Pinpoint the cell where the given text exists, returning its [X, Y] midpoint coordinate. 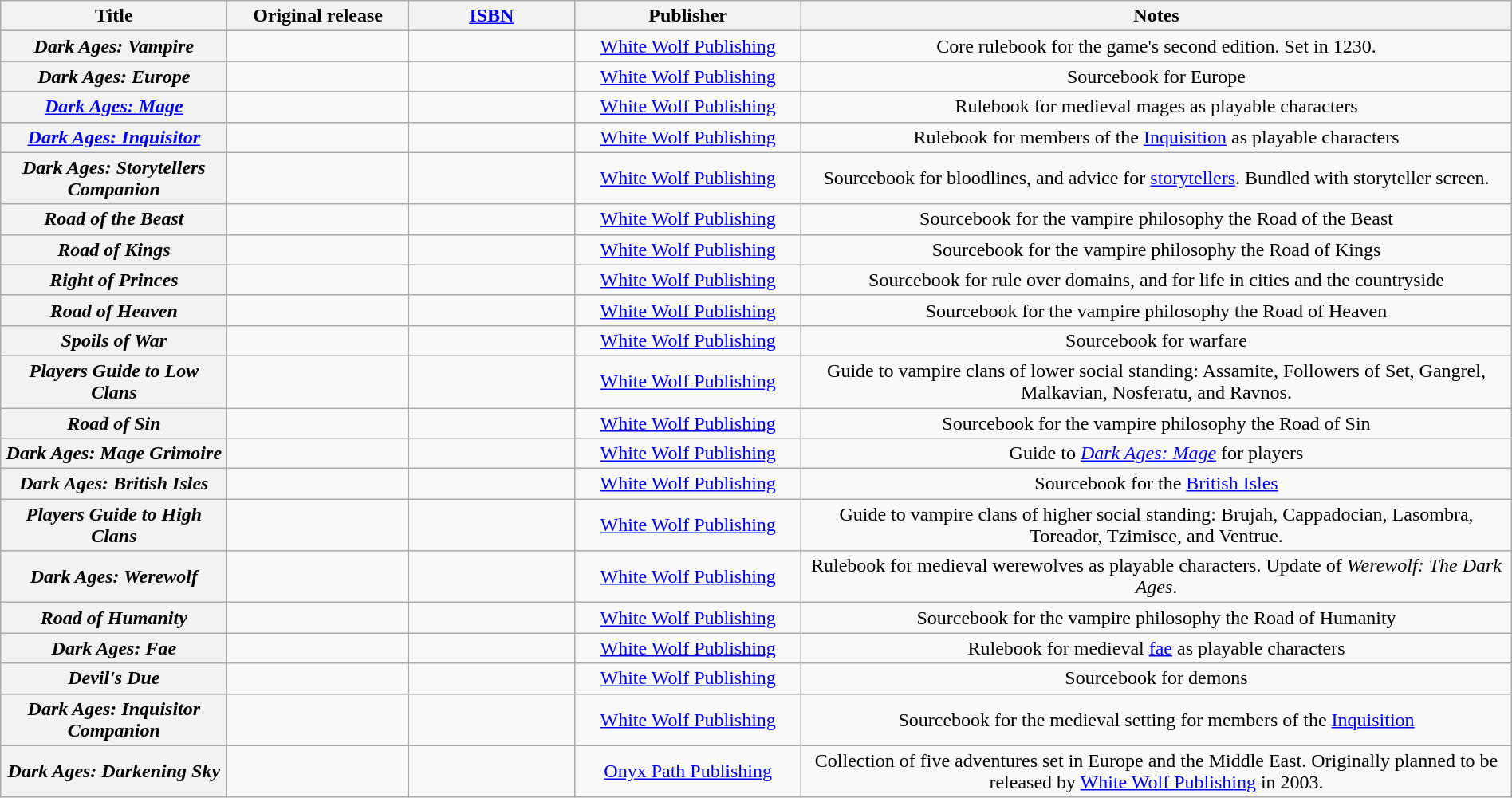
Road of Heaven [114, 310]
Dark Ages: British Isles [114, 484]
Rulebook for medieval fae as playable characters [1156, 648]
Sourcebook for the vampire philosophy the Road of Humanity [1156, 618]
Right of Princes [114, 280]
Core rulebook for the game's second edition. Set in 1230. [1156, 46]
Dark Ages: Mage Grimoire [114, 454]
Dark Ages: Mage [114, 107]
Road of Humanity [114, 618]
Dark Ages: Inquisitor Companion [114, 719]
ISBN [491, 16]
Players Guide to Low Clans [114, 381]
Guide to vampire clans of higher social standing: Brujah, Cappadocian, Lasombra, Toreador, Tzimisce, and Ventrue. [1156, 525]
Sourcebook for rule over domains, and for life in cities and the countryside [1156, 280]
Notes [1156, 16]
Dark Ages: Darkening Sky [114, 772]
Publisher [688, 16]
Sourcebook for the vampire philosophy the Road of the Beast [1156, 219]
Sourcebook for the vampire philosophy the Road of Heaven [1156, 310]
Onyx Path Publishing [688, 772]
Sourcebook for demons [1156, 678]
Rulebook for members of the Inquisition as playable characters [1156, 137]
Dark Ages: Werewolf [114, 577]
Sourcebook for the vampire philosophy the Road of Sin [1156, 423]
Sourcebook for Europe [1156, 77]
Sourcebook for the medieval setting for members of the Inquisition [1156, 719]
Sourcebook for the vampire philosophy the Road of Kings [1156, 250]
Sourcebook for the British Isles [1156, 484]
Collection of five adventures set in Europe and the Middle East. Originally planned to be released by White Wolf Publishing in 2003. [1156, 772]
Dark Ages: Fae [114, 648]
Spoils of War [114, 340]
Devil's Due [114, 678]
Dark Ages: Storytellers Companion [114, 179]
Original release [317, 16]
Guide to vampire clans of lower social standing: Assamite, Followers of Set, Gangrel, Malkavian, Nosferatu, and Ravnos. [1156, 381]
Dark Ages: Europe [114, 77]
Title [114, 16]
Sourcebook for warfare [1156, 340]
Guide to Dark Ages: Mage for players [1156, 454]
Road of the Beast [114, 219]
Sourcebook for bloodlines, and advice for storytellers. Bundled with storyteller screen. [1156, 179]
Players Guide to High Clans [114, 525]
Road of Sin [114, 423]
Rulebook for medieval mages as playable characters [1156, 107]
Road of Kings [114, 250]
Dark Ages: Vampire [114, 46]
Rulebook for medieval werewolves as playable characters. Update of Werewolf: The Dark Ages. [1156, 577]
Dark Ages: Inquisitor [114, 137]
